Locate the cell with the specified text and output its (X, Y) center coordinate. 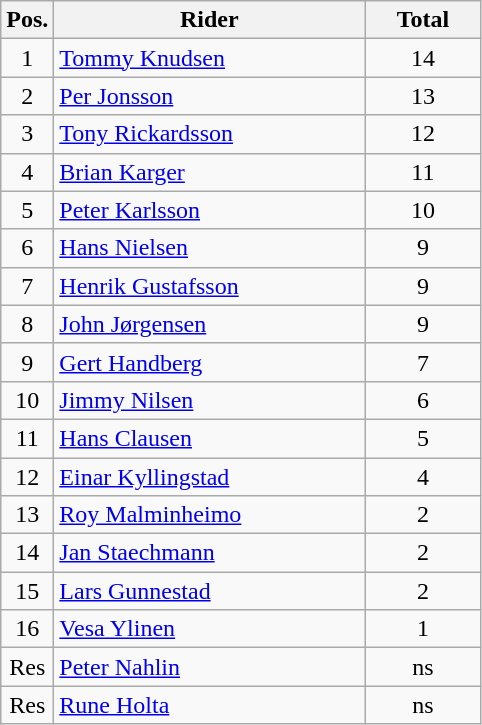
Pos. (28, 20)
Rider (210, 20)
16 (28, 629)
Henrik Gustafsson (210, 286)
Peter Karlsson (210, 210)
Hans Clausen (210, 438)
15 (28, 591)
Roy Malminheimo (210, 515)
Gert Handberg (210, 362)
8 (28, 324)
Total (423, 20)
Jimmy Nilsen (210, 400)
Tony Rickardsson (210, 134)
Tommy Knudsen (210, 58)
Lars Gunnestad (210, 591)
Peter Nahlin (210, 667)
Brian Karger (210, 172)
Hans Nielsen (210, 248)
Jan Staechmann (210, 553)
Per Jonsson (210, 96)
3 (28, 134)
Rune Holta (210, 705)
Vesa Ylinen (210, 629)
Einar Kyllingstad (210, 477)
John Jørgensen (210, 324)
